Identify which cell holds the provided text, then report its [x, y] central coordinate. 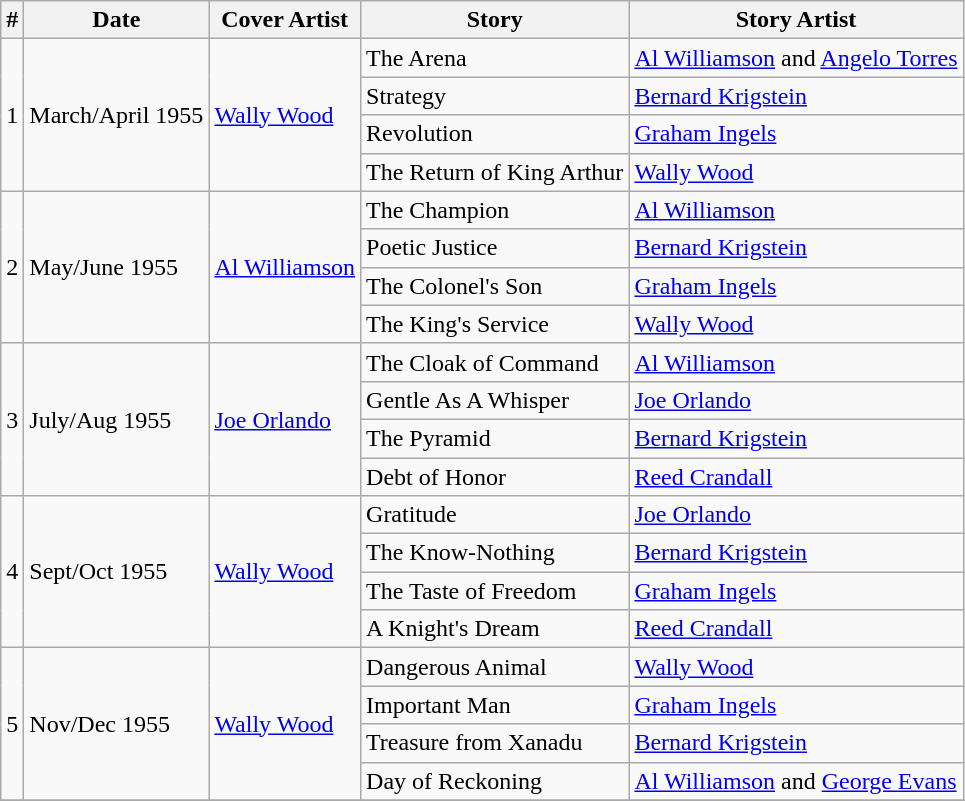
Cover Artist [285, 20]
Important Man [495, 705]
Nov/Dec 1955 [116, 724]
The Taste of Freedom [495, 591]
Al Williamson and Angelo Torres [796, 58]
Debt of Honor [495, 477]
Story [495, 20]
# [12, 20]
Al Williamson and George Evans [796, 781]
May/June 1955 [116, 267]
Gratitude [495, 515]
Gentle As A Whisper [495, 400]
Dangerous Animal [495, 667]
The Arena [495, 58]
5 [12, 724]
The Cloak of Command [495, 362]
1 [12, 115]
3 [12, 419]
July/Aug 1955 [116, 419]
4 [12, 572]
The Return of King Arthur [495, 172]
Revolution [495, 134]
The Pyramid [495, 438]
Strategy [495, 96]
2 [12, 267]
Story Artist [796, 20]
Treasure from Xanadu [495, 743]
The King's Service [495, 324]
The Colonel's Son [495, 286]
Sept/Oct 1955 [116, 572]
Poetic Justice [495, 248]
March/April 1955 [116, 115]
A Knight's Dream [495, 629]
Date [116, 20]
The Champion [495, 210]
Day of Reckoning [495, 781]
The Know-Nothing [495, 553]
